Search for the cell housing the specified text and yield its [x, y] center coordinate. 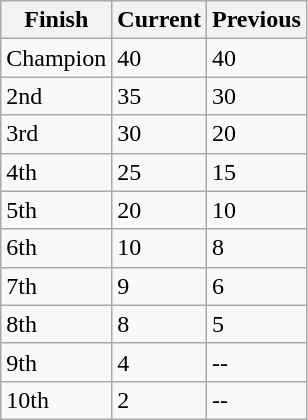
9th [56, 362]
Finish [56, 20]
35 [160, 96]
Champion [56, 58]
5th [56, 210]
8th [56, 324]
10th [56, 400]
7th [56, 286]
9 [160, 286]
15 [256, 172]
2nd [56, 96]
Previous [256, 20]
6 [256, 286]
6th [56, 248]
25 [160, 172]
3rd [56, 134]
Current [160, 20]
2 [160, 400]
4th [56, 172]
4 [160, 362]
5 [256, 324]
